Detect which cell encompasses the target text, then output its (X, Y) center coordinate. 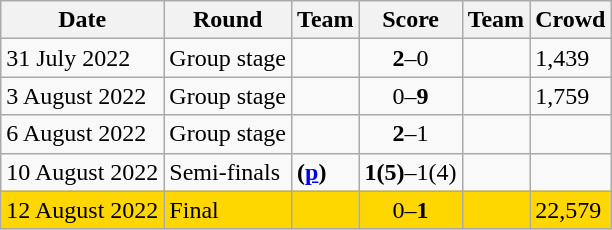
Date (82, 20)
Crowd (570, 20)
(p) (326, 172)
Semi-finals (228, 172)
1(5)–1(4) (410, 172)
22,579 (570, 210)
Score (410, 20)
2–1 (410, 134)
1,439 (570, 58)
0–1 (410, 210)
31 July 2022 (82, 58)
Round (228, 20)
6 August 2022 (82, 134)
3 August 2022 (82, 96)
0–9 (410, 96)
2–0 (410, 58)
Final (228, 210)
1,759 (570, 96)
10 August 2022 (82, 172)
12 August 2022 (82, 210)
